Scan for the cell matching the given text and deliver its (x, y) coordinate at center. 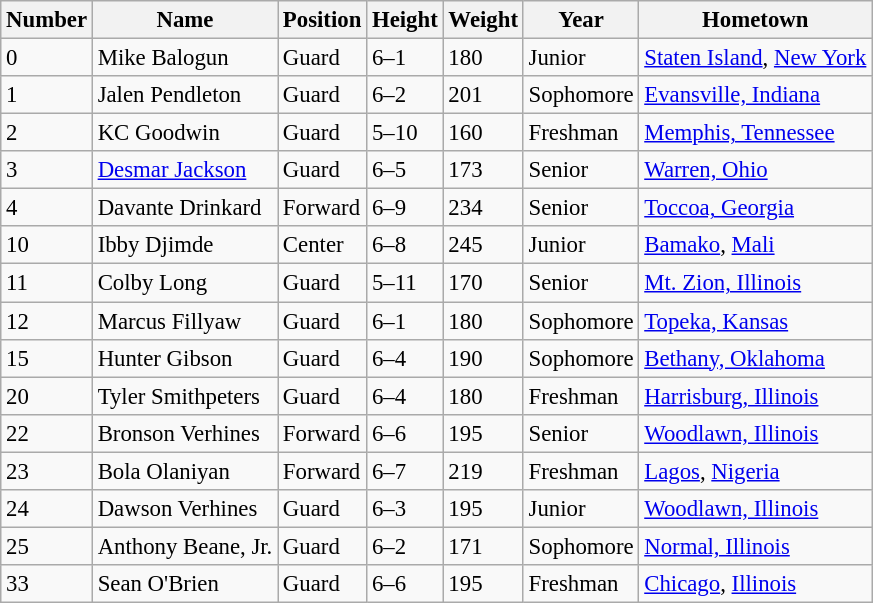
24 (47, 509)
Staten Island, New York (756, 58)
25 (47, 546)
160 (483, 133)
6–9 (405, 208)
12 (47, 321)
6–5 (405, 170)
Toccoa, Georgia (756, 208)
KC Goodwin (184, 133)
Memphis, Tennessee (756, 133)
Desmar Jackson (184, 170)
Height (405, 20)
Tyler Smithpeters (184, 396)
22 (47, 433)
6–8 (405, 245)
5–10 (405, 133)
Harrisburg, Illinois (756, 396)
201 (483, 95)
219 (483, 471)
Chicago, Illinois (756, 584)
190 (483, 358)
1 (47, 95)
Year (581, 20)
Ibby Djimde (184, 245)
33 (47, 584)
Lagos, Nigeria (756, 471)
Mt. Zion, Illinois (756, 283)
Topeka, Kansas (756, 321)
Center (322, 245)
Mike Balogun (184, 58)
Dawson Verhines (184, 509)
Name (184, 20)
4 (47, 208)
11 (47, 283)
5–11 (405, 283)
Marcus Fillyaw (184, 321)
Normal, Illinois (756, 546)
Davante Drinkard (184, 208)
6–3 (405, 509)
Hunter Gibson (184, 358)
234 (483, 208)
Jalen Pendleton (184, 95)
Hometown (756, 20)
23 (47, 471)
Evansville, Indiana (756, 95)
Bronson Verhines (184, 433)
Position (322, 20)
15 (47, 358)
6–7 (405, 471)
Colby Long (184, 283)
Warren, Ohio (756, 170)
20 (47, 396)
Bamako, Mali (756, 245)
245 (483, 245)
171 (483, 546)
Number (47, 20)
2 (47, 133)
Anthony Beane, Jr. (184, 546)
Weight (483, 20)
0 (47, 58)
Bola Olaniyan (184, 471)
173 (483, 170)
3 (47, 170)
10 (47, 245)
170 (483, 283)
Sean O'Brien (184, 584)
Bethany, Oklahoma (756, 358)
